Capture the cell that displays the provided text and extract its (x, y) central coordinate. 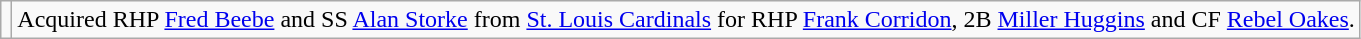
Acquired RHP Fred Beebe and SS Alan Storke from St. Louis Cardinals for RHP Frank Corridon, 2B Miller Huggins and CF Rebel Oakes. (686, 20)
